From the cell containing the given text, extract its center point as [X, Y] coordinate. 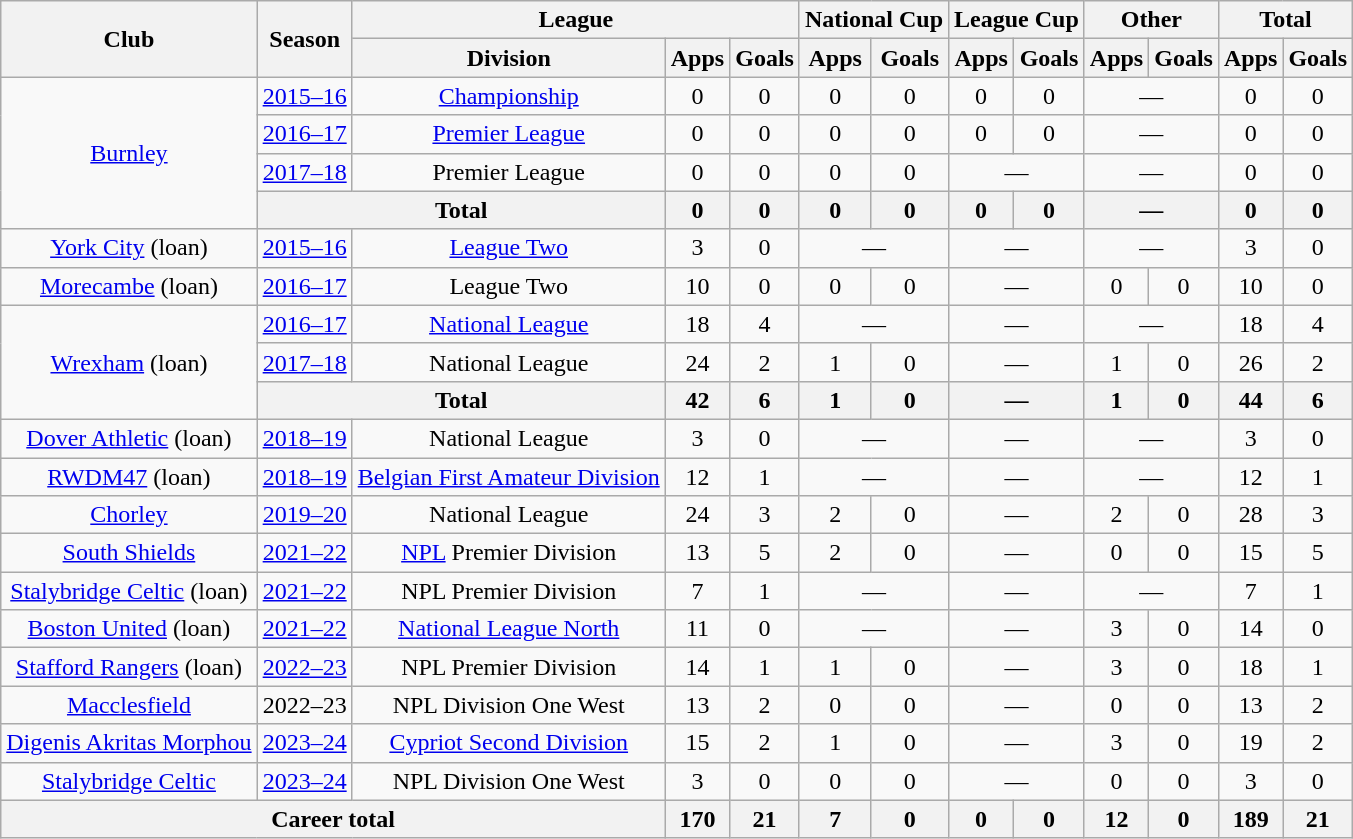
Stalybridge Celtic (loan) [129, 591]
Wrexham (loan) [129, 362]
11 [697, 629]
National Cup [874, 20]
League [576, 20]
Other [1151, 20]
189 [1250, 819]
170 [697, 819]
National League North [508, 629]
Morecambe (loan) [129, 286]
Career total [333, 819]
Burnley [129, 153]
Dover Athletic (loan) [129, 438]
Digenis Akritas Morphou [129, 743]
Chorley [129, 515]
York City (loan) [129, 248]
42 [697, 400]
2019–20 [304, 515]
South Shields [129, 553]
Championship [508, 96]
44 [1250, 400]
Season [304, 39]
Belgian First Amateur Division [508, 477]
19 [1250, 743]
Club [129, 39]
Macclesfield [129, 705]
RWDM47 (loan) [129, 477]
28 [1250, 515]
Division [508, 58]
Boston United (loan) [129, 629]
League Cup [1017, 20]
26 [1250, 362]
Stalybridge Celtic [129, 781]
Stafford Rangers (loan) [129, 667]
Cypriot Second Division [508, 743]
